Search for the cell housing the specified text and yield its [X, Y] center coordinate. 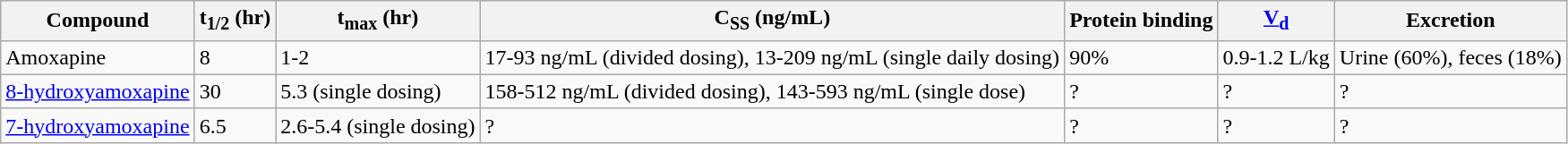
Compound [98, 21]
tmax (hr) [378, 21]
Vd [1276, 21]
Amoxapine [98, 57]
158-512 ng/mL (divided dosing), 143-593 ng/mL (single dose) [772, 91]
1-2 [378, 57]
Excretion [1451, 21]
6.5 [235, 125]
5.3 (single dosing) [378, 91]
8 [235, 57]
Urine (60%), feces (18%) [1451, 57]
0.9-1.2 L/kg [1276, 57]
8-hydroxyamoxapine [98, 91]
7-hydroxyamoxapine [98, 125]
2.6-5.4 (single dosing) [378, 125]
t1/2 (hr) [235, 21]
90% [1141, 57]
CSS (ng/mL) [772, 21]
30 [235, 91]
Protein binding [1141, 21]
17-93 ng/mL (divided dosing), 13-209 ng/mL (single daily dosing) [772, 57]
